Return the (X, Y) coordinate for the center point of the cell that contains the specified text.  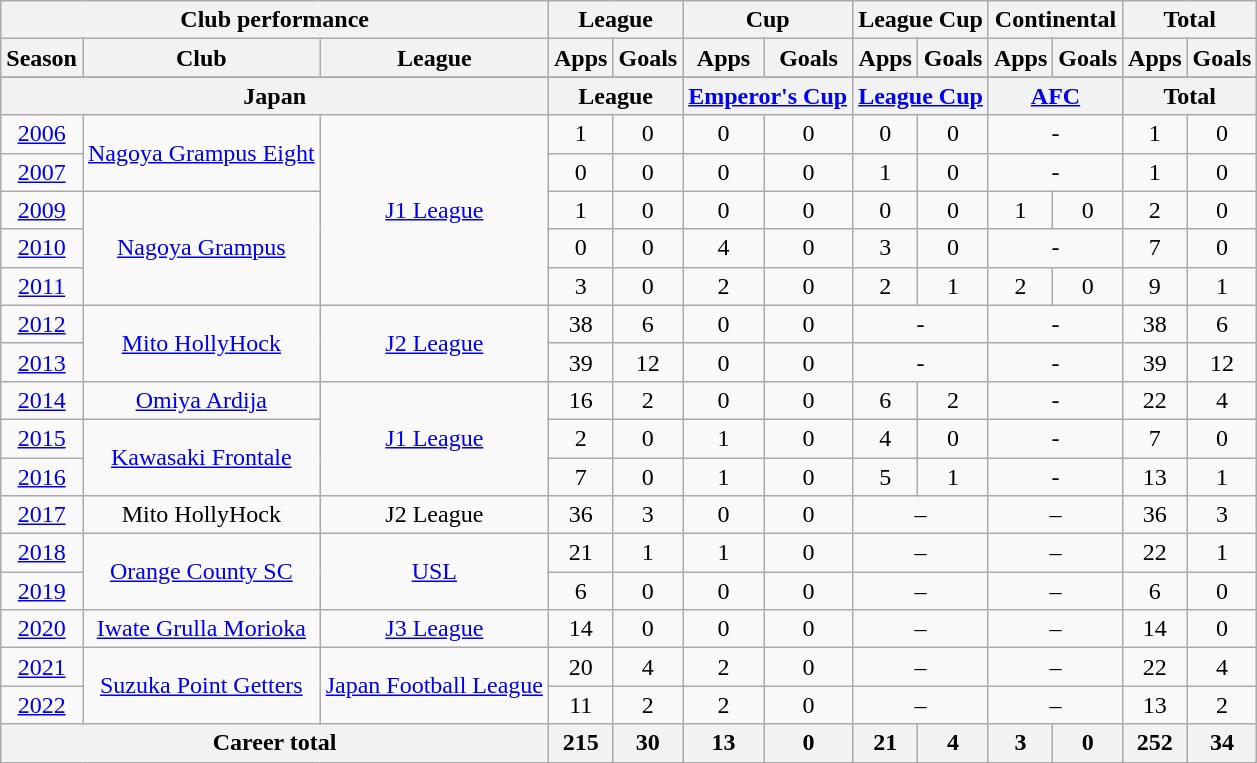
9 (1155, 286)
5 (886, 477)
2022 (42, 705)
2017 (42, 515)
215 (581, 743)
2010 (42, 248)
Orange County SC (201, 572)
Japan Football League (434, 686)
Suzuka Point Getters (201, 686)
Club performance (275, 20)
Continental (1055, 20)
30 (648, 743)
34 (1222, 743)
20 (581, 667)
Iwate Grulla Morioka (201, 629)
2015 (42, 438)
Nagoya Grampus (201, 248)
J3 League (434, 629)
252 (1155, 743)
AFC (1055, 96)
Kawasaki Frontale (201, 457)
Cup (768, 20)
16 (581, 400)
2016 (42, 477)
Career total (275, 743)
USL (434, 572)
Nagoya Grampus Eight (201, 153)
Season (42, 58)
2007 (42, 172)
2009 (42, 210)
Japan (275, 96)
11 (581, 705)
2014 (42, 400)
2012 (42, 324)
2020 (42, 629)
2018 (42, 553)
2019 (42, 591)
2006 (42, 134)
Omiya Ardija (201, 400)
2021 (42, 667)
2011 (42, 286)
Emperor's Cup (768, 96)
Club (201, 58)
2013 (42, 362)
